Search for the cell housing the specified text and yield its [x, y] center coordinate. 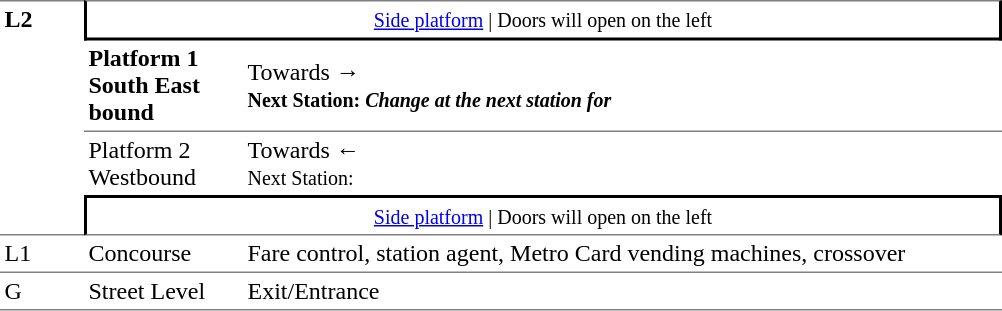
L2 [42, 118]
Exit/Entrance [622, 292]
G [42, 292]
Fare control, station agent, Metro Card vending machines, crossover [622, 254]
Platform 2Westbound [164, 164]
Concourse [164, 254]
Platform 1South East bound [164, 86]
Street Level [164, 292]
Towards → Next Station: Change at the next station for [622, 86]
L1 [42, 254]
Towards ← Next Station: [622, 164]
